Pinpoint the cell where the given text exists, returning its [x, y] midpoint coordinate. 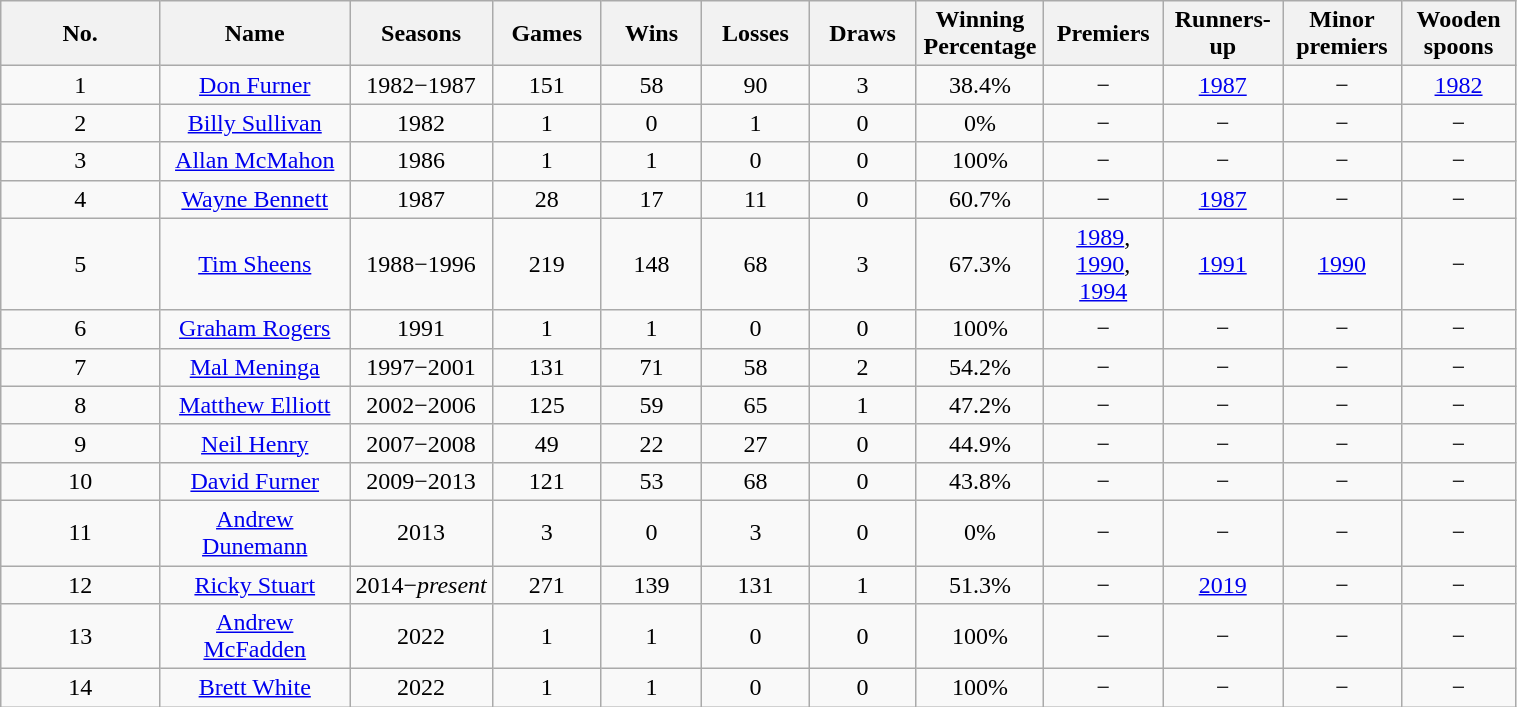
Wins [652, 34]
219 [546, 264]
121 [546, 481]
71 [652, 367]
2009−2013 [421, 481]
Losses [756, 34]
Andrew McFadden [255, 636]
Draws [862, 34]
2002−2006 [421, 405]
Matthew Elliott [255, 405]
44.9% [980, 443]
10 [80, 481]
Mal Meninga [255, 367]
139 [652, 585]
Runners-up [1223, 34]
151 [546, 85]
2007−2008 [421, 443]
David Furner [255, 481]
Don Furner [255, 85]
67.3% [980, 264]
Graham Rogers [255, 329]
Games [546, 34]
17 [652, 199]
Ricky Stuart [255, 585]
1990 [1342, 264]
148 [652, 264]
Winning Percentage [980, 34]
1997−2001 [421, 367]
125 [546, 405]
43.8% [980, 481]
No. [80, 34]
Tim Sheens [255, 264]
9 [80, 443]
1982−1987 [421, 85]
51.3% [980, 585]
54.2% [980, 367]
28 [546, 199]
5 [80, 264]
53 [652, 481]
47.2% [980, 405]
4 [80, 199]
2013 [421, 532]
Andrew Dunemann [255, 532]
271 [546, 585]
12 [80, 585]
Neil Henry [255, 443]
6 [80, 329]
2014−present [421, 585]
22 [652, 443]
1986 [421, 161]
1988−1996 [421, 264]
2019 [1223, 585]
59 [652, 405]
Billy Sullivan [255, 123]
65 [756, 405]
49 [546, 443]
60.7% [980, 199]
Seasons [421, 34]
Minor premiers [1342, 34]
Allan McMahon [255, 161]
Wooden spoons [1458, 34]
38.4% [980, 85]
13 [80, 636]
27 [756, 443]
Wayne Bennett [255, 199]
1989, 1990, 1994 [1104, 264]
7 [80, 367]
8 [80, 405]
Name [255, 34]
Premiers [1104, 34]
14 [80, 688]
Brett White [255, 688]
90 [756, 85]
